Scan for the cell matching the given text and deliver its (X, Y) coordinate at center. 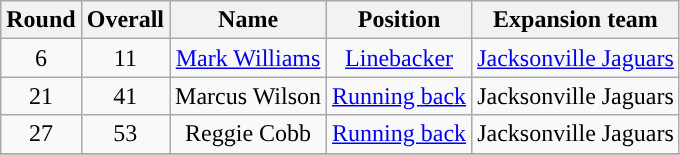
Linebacker (400, 58)
Reggie Cobb (248, 134)
21 (41, 96)
Mark Williams (248, 58)
Overall (125, 20)
Name (248, 20)
Position (400, 20)
6 (41, 58)
41 (125, 96)
53 (125, 134)
Expansion team (576, 20)
Round (41, 20)
27 (41, 134)
11 (125, 58)
Marcus Wilson (248, 96)
